Provide the [X, Y] coordinate of the cell's center where the given text is located.  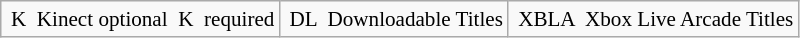
XBLA Xbox Live Arcade Titles [653, 18]
K Kinect optional K required [140, 18]
DL Downloadable Titles [394, 18]
